For the text-containing cell, return its midpoint in [X, Y] coordinate format. 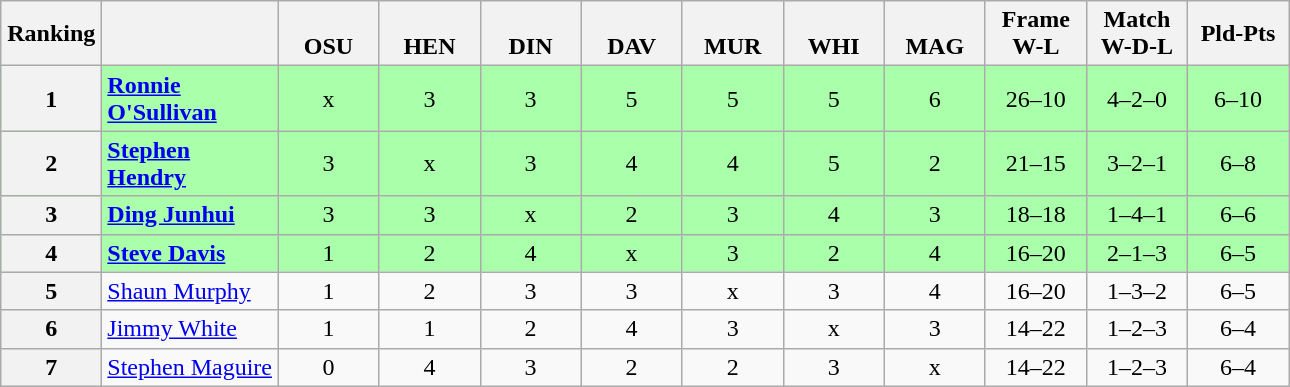
Ronnie O'Sullivan [190, 98]
Stephen Hendry [190, 164]
2–1–3 [1136, 253]
Shaun Murphy [190, 291]
6–6 [1238, 215]
FrameW-L [1036, 34]
DAV [632, 34]
18–18 [1036, 215]
Ranking [52, 34]
MUR [732, 34]
0 [328, 367]
MAG [934, 34]
21–15 [1036, 164]
DIN [530, 34]
Pld-Pts [1238, 34]
Ding Junhui [190, 215]
1–3–2 [1136, 291]
MatchW-D-L [1136, 34]
Steve Davis [190, 253]
HEN [430, 34]
OSU [328, 34]
6–10 [1238, 98]
WHI [834, 34]
Stephen Maguire [190, 367]
7 [52, 367]
Jimmy White [190, 329]
26–10 [1036, 98]
6–8 [1238, 164]
3–2–1 [1136, 164]
1–4–1 [1136, 215]
4–2–0 [1136, 98]
